Capture the cell that displays the provided text and extract its [x, y] central coordinate. 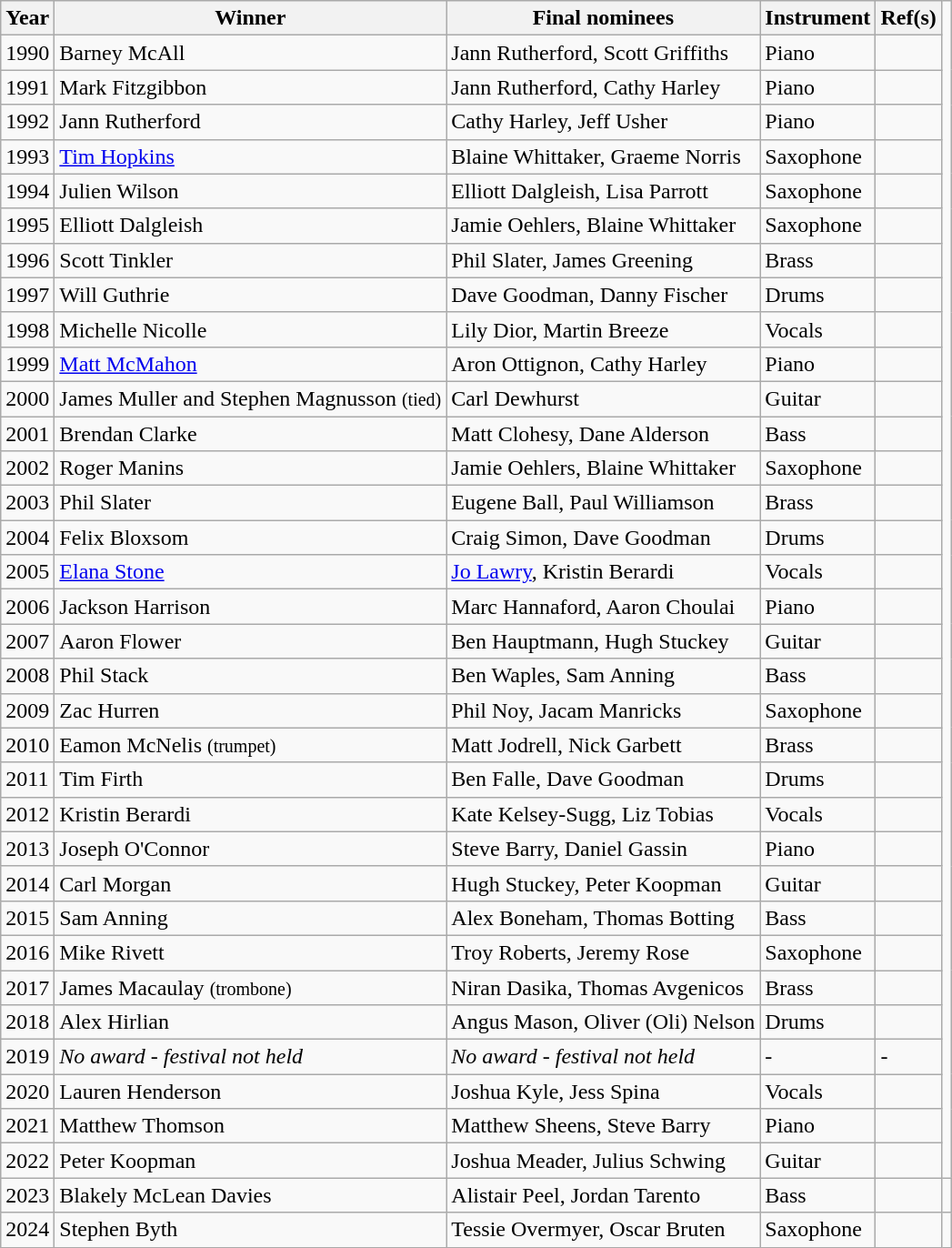
James Macaulay (trombone) [251, 987]
1995 [27, 226]
Eugene Ball, Paul Williamson [604, 503]
Jackson Harrison [251, 607]
Joseph O'Connor [251, 849]
Matt Clohesy, Dane Alderson [604, 434]
1997 [27, 295]
Brendan Clarke [251, 434]
2013 [27, 849]
Tim Firth [251, 780]
2008 [27, 676]
2000 [27, 398]
2017 [27, 987]
Lauren Henderson [251, 1092]
1994 [27, 191]
Joshua Meader, Julius Schwing [604, 1161]
2018 [27, 1022]
Blakely McLean Davies [251, 1195]
Jann Rutherford, Cathy Harley [604, 87]
2003 [27, 503]
Joshua Kyle, Jess Spina [604, 1092]
Phil Stack [251, 676]
2020 [27, 1092]
Stephen Byth [251, 1230]
1992 [27, 122]
Peter Koopman [251, 1161]
2016 [27, 952]
Eamon McNelis (trumpet) [251, 745]
Matthew Thomson [251, 1126]
2006 [27, 607]
Lily Dior, Martin Breeze [604, 329]
Ben Waples, Sam Anning [604, 676]
Aaron Flower [251, 641]
Year [27, 18]
Felix Bloxsom [251, 538]
Roger Manins [251, 468]
Elliott Dalgleish, Lisa Parrott [604, 191]
Matthew Sheens, Steve Barry [604, 1126]
1996 [27, 260]
Phil Slater, James Greening [604, 260]
Ben Hauptmann, Hugh Stuckey [604, 641]
2007 [27, 641]
Kate Kelsey-Sugg, Liz Tobias [604, 814]
Mike Rivett [251, 952]
1991 [27, 87]
2009 [27, 710]
Marc Hannaford, Aaron Choulai [604, 607]
Niran Dasika, Thomas Avgenicos [604, 987]
Carl Morgan [251, 883]
2015 [27, 918]
Winner [251, 18]
2002 [27, 468]
2001 [27, 434]
2005 [27, 572]
Phil Noy, Jacam Manricks [604, 710]
Ref(s) [908, 18]
Final nominees [604, 18]
Mark Fitzgibbon [251, 87]
1999 [27, 364]
Jann Rutherford, Scott Griffiths [604, 53]
2021 [27, 1126]
Jann Rutherford [251, 122]
Instrument [818, 18]
2022 [27, 1161]
Ben Falle, Dave Goodman [604, 780]
Hugh Stuckey, Peter Koopman [604, 883]
Dave Goodman, Danny Fischer [604, 295]
Alistair Peel, Jordan Tarento [604, 1195]
Zac Hurren [251, 710]
Barney McAll [251, 53]
Alex Boneham, Thomas Botting [604, 918]
Julien Wilson [251, 191]
Cathy Harley, Jeff Usher [604, 122]
Carl Dewhurst [604, 398]
Aron Ottignon, Cathy Harley [604, 364]
1993 [27, 156]
Jo Lawry, Kristin Berardi [604, 572]
2004 [27, 538]
2024 [27, 1230]
Alex Hirlian [251, 1022]
2019 [27, 1057]
Matt Jodrell, Nick Garbett [604, 745]
Matt McMahon [251, 364]
Elana Stone [251, 572]
Tim Hopkins [251, 156]
Blaine Whittaker, Graeme Norris [604, 156]
Angus Mason, Oliver (Oli) Nelson [604, 1022]
2014 [27, 883]
1990 [27, 53]
Craig Simon, Dave Goodman [604, 538]
2012 [27, 814]
Tessie Overmyer, Oscar Bruten [604, 1230]
James Muller and Stephen Magnusson (tied) [251, 398]
Steve Barry, Daniel Gassin [604, 849]
Sam Anning [251, 918]
1998 [27, 329]
Kristin Berardi [251, 814]
2010 [27, 745]
Michelle Nicolle [251, 329]
Elliott Dalgleish [251, 226]
2011 [27, 780]
Will Guthrie [251, 295]
Troy Roberts, Jeremy Rose [604, 952]
Scott Tinkler [251, 260]
Phil Slater [251, 503]
2023 [27, 1195]
